Output the (X, Y) coordinate of the center of the cell containing the given text.  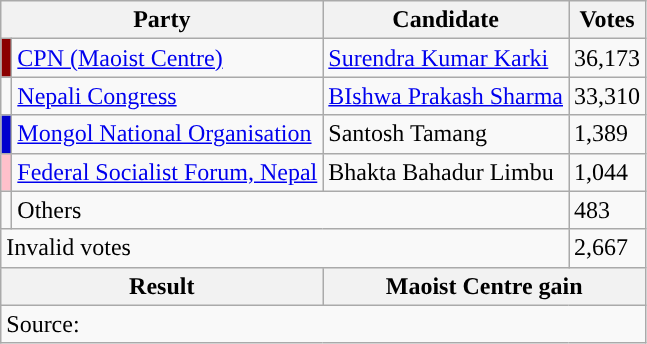
Mongol National Organisation (168, 134)
Nepali Congress (168, 96)
2,667 (608, 248)
483 (608, 210)
Result (162, 286)
Maoist Centre gain (484, 286)
Surendra Kumar Karki (446, 58)
Bhakta Bahadur Limbu (446, 172)
Party (162, 20)
Source: (324, 324)
Santosh Tamang (446, 134)
BIshwa Prakash Sharma (446, 96)
Votes (608, 20)
Others (290, 210)
Invalid votes (285, 248)
33,310 (608, 96)
CPN (Maoist Centre) (168, 58)
36,173 (608, 58)
1,389 (608, 134)
Candidate (446, 20)
1,044 (608, 172)
Federal Socialist Forum, Nepal (168, 172)
